Determine the (x, y) coordinate at the center of the cell enclosing the given text.  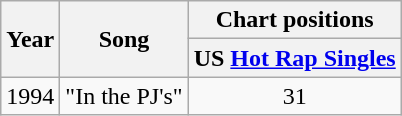
Chart positions (294, 20)
Song (124, 39)
31 (294, 96)
1994 (30, 96)
Year (30, 39)
"In the PJ's" (124, 96)
US Hot Rap Singles (294, 58)
